Return [X, Y] of the center of cell containing provided text 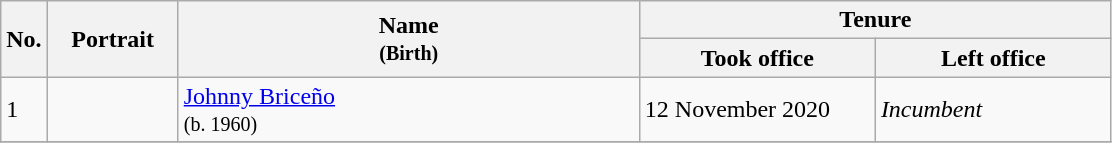
Portrait [112, 39]
Johnny Briceño(b. 1960) [408, 110]
Took office [757, 58]
1 [24, 110]
No. [24, 39]
Name(Birth) [408, 39]
Left office [993, 58]
Incumbent [993, 110]
12 November 2020 [757, 110]
Tenure [875, 20]
